From the cell containing the given text, extract its center point as (x, y) coordinate. 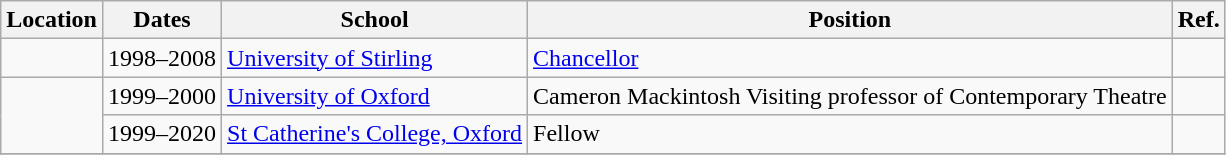
School (375, 20)
1998–2008 (162, 58)
Fellow (850, 134)
1999–2020 (162, 134)
University of Oxford (375, 96)
1999–2000 (162, 96)
University of Stirling (375, 58)
Dates (162, 20)
Chancellor (850, 58)
Ref. (1198, 20)
Position (850, 20)
St Catherine's College, Oxford (375, 134)
Location (52, 20)
Cameron Mackintosh Visiting professor of Contemporary Theatre (850, 96)
